Return [X, Y] of the center of cell containing provided text 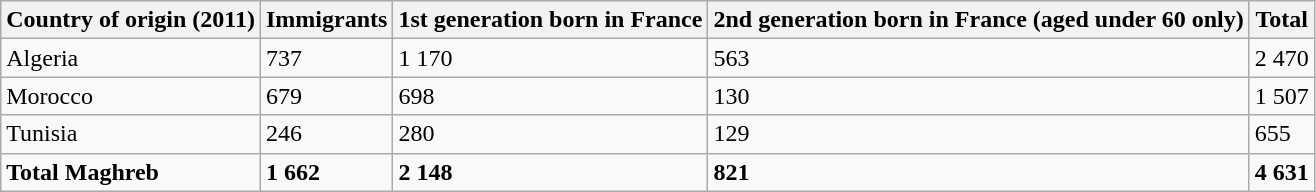
821 [978, 172]
129 [978, 134]
698 [550, 96]
Immigrants [326, 20]
4 631 [1282, 172]
655 [1282, 134]
Total Maghreb [131, 172]
1 507 [1282, 96]
1 170 [550, 58]
Total [1282, 20]
2 470 [1282, 58]
Country of origin (2011) [131, 20]
280 [550, 134]
130 [978, 96]
1st generation born in France [550, 20]
1 662 [326, 172]
2nd generation born in France (aged under 60 only) [978, 20]
563 [978, 58]
Tunisia [131, 134]
Algeria [131, 58]
Morocco [131, 96]
2 148 [550, 172]
246 [326, 134]
679 [326, 96]
737 [326, 58]
